Output the (x, y) coordinate of the center of the cell containing the given text.  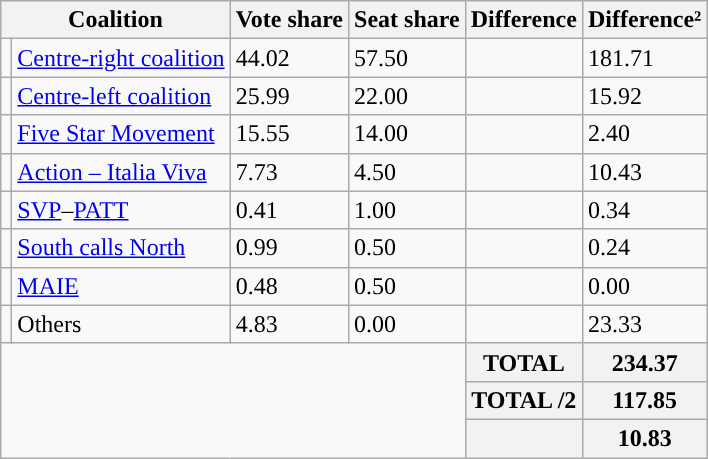
10.83 (644, 438)
MAIE (121, 286)
Others (121, 324)
181.71 (644, 58)
25.99 (289, 96)
South calls North (121, 248)
Seat share (408, 20)
0.99 (289, 248)
7.73 (289, 172)
Centre-left coalition (121, 96)
TOTAL (524, 362)
Difference (524, 20)
15.55 (289, 134)
4.50 (408, 172)
1.00 (408, 210)
Five Star Movement (121, 134)
234.37 (644, 362)
Difference² (644, 20)
Coalition (116, 20)
10.43 (644, 172)
SVP–PATT (121, 210)
0.48 (289, 286)
0.24 (644, 248)
0.34 (644, 210)
44.02 (289, 58)
4.83 (289, 324)
57.50 (408, 58)
Centre-right coalition (121, 58)
TOTAL /2 (524, 400)
23.33 (644, 324)
15.92 (644, 96)
22.00 (408, 96)
14.00 (408, 134)
Vote share (289, 20)
Action – Italia Viva (121, 172)
2.40 (644, 134)
0.41 (289, 210)
117.85 (644, 400)
